Return [X, Y] of the center of cell containing provided text 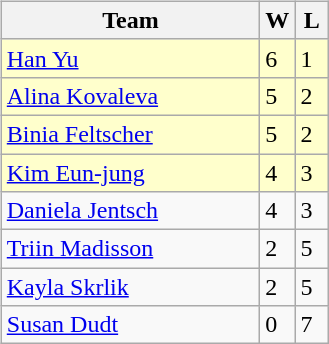
Kayla Skrlik [130, 287]
Daniela Jentsch [130, 211]
1 [312, 58]
7 [312, 325]
Kim Eun-jung [130, 173]
W [278, 20]
Susan Dudt [130, 325]
Binia Feltscher [130, 134]
Alina Kovaleva [130, 96]
Han Yu [130, 58]
Team [130, 20]
Triin Madisson [130, 249]
L [312, 20]
6 [278, 58]
0 [278, 325]
